From the cell containing the given text, extract its center point as (x, y) coordinate. 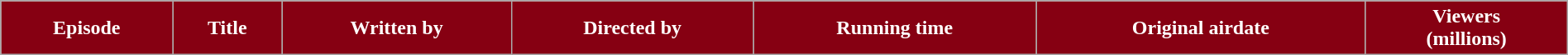
Running time (895, 28)
Written by (397, 28)
Episode (87, 28)
Original airdate (1201, 28)
Viewers(millions) (1466, 28)
Title (227, 28)
Directed by (632, 28)
